Extract the (x, y) coordinate from the center of the cell holding the provided text.  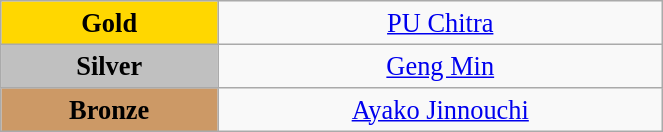
Bronze (110, 109)
PU Chitra (440, 22)
Ayako Jinnouchi (440, 109)
Geng Min (440, 66)
Silver (110, 66)
Gold (110, 22)
